For the text-containing cell, return its midpoint in [X, Y] coordinate format. 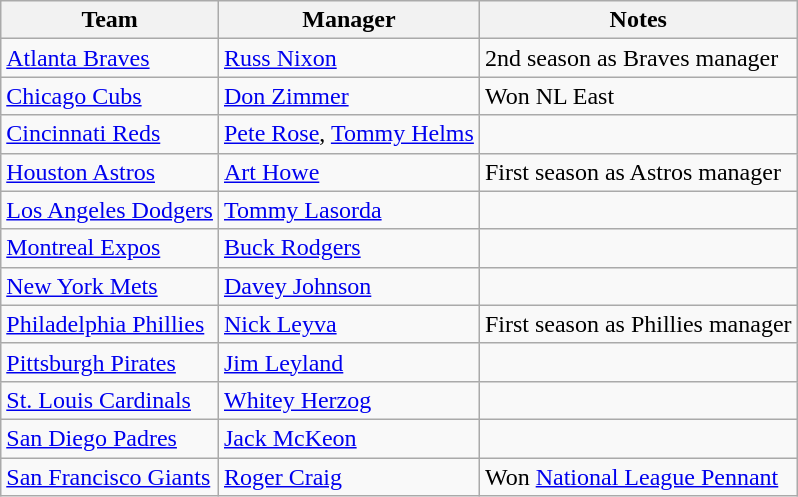
Atlanta Braves [110, 58]
San Diego Padres [110, 438]
First season as Phillies manager [638, 324]
Cincinnati Reds [110, 134]
First season as Astros manager [638, 172]
Houston Astros [110, 172]
Montreal Expos [110, 248]
Russ Nixon [348, 58]
New York Mets [110, 286]
Jack McKeon [348, 438]
Buck Rodgers [348, 248]
St. Louis Cardinals [110, 400]
Pete Rose, Tommy Helms [348, 134]
Chicago Cubs [110, 96]
Won National League Pennant [638, 477]
Don Zimmer [348, 96]
Manager [348, 20]
Team [110, 20]
Won NL East [638, 96]
Davey Johnson [348, 286]
Tommy Lasorda [348, 210]
Los Angeles Dodgers [110, 210]
Philadelphia Phillies [110, 324]
2nd season as Braves manager [638, 58]
Pittsburgh Pirates [110, 362]
Art Howe [348, 172]
San Francisco Giants [110, 477]
Nick Leyva [348, 324]
Notes [638, 20]
Whitey Herzog [348, 400]
Roger Craig [348, 477]
Jim Leyland [348, 362]
